Search for the cell housing the specified text and yield its [x, y] center coordinate. 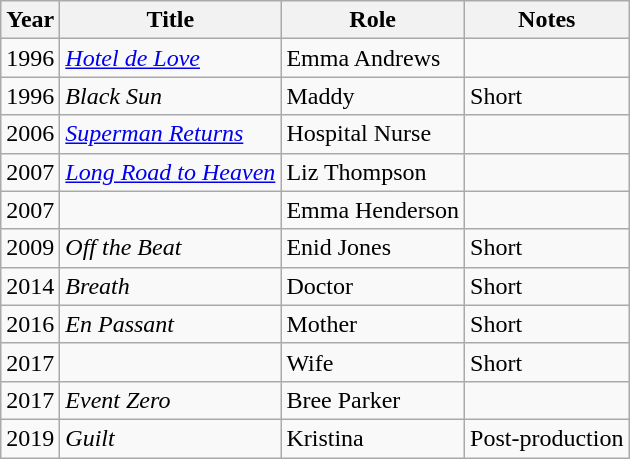
Emma Andrews [373, 58]
Enid Jones [373, 248]
Mother [373, 324]
Wife [373, 362]
Kristina [373, 438]
Event Zero [170, 400]
En Passant [170, 324]
Year [30, 20]
Doctor [373, 286]
2019 [30, 438]
2009 [30, 248]
Black Sun [170, 96]
Liz Thompson [373, 172]
Superman Returns [170, 134]
Notes [547, 20]
Maddy [373, 96]
2014 [30, 286]
2016 [30, 324]
Bree Parker [373, 400]
Off the Beat [170, 248]
2006 [30, 134]
Hospital Nurse [373, 134]
Post-production [547, 438]
Title [170, 20]
Role [373, 20]
Guilt [170, 438]
Breath [170, 286]
Hotel de Love [170, 58]
Long Road to Heaven [170, 172]
Emma Henderson [373, 210]
